Scan for the cell matching the given text and deliver its [X, Y] coordinate at center. 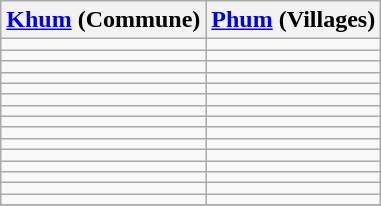
Khum (Commune) [104, 20]
Phum (Villages) [294, 20]
